From the cell containing the given text, extract its center point as [X, Y] coordinate. 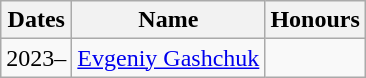
2023– [36, 58]
Evgeniy Gashchuk [168, 58]
Dates [36, 20]
Name [168, 20]
Honours [315, 20]
